Return the (X, Y) coordinate for the center point of the cell that contains the specified text.  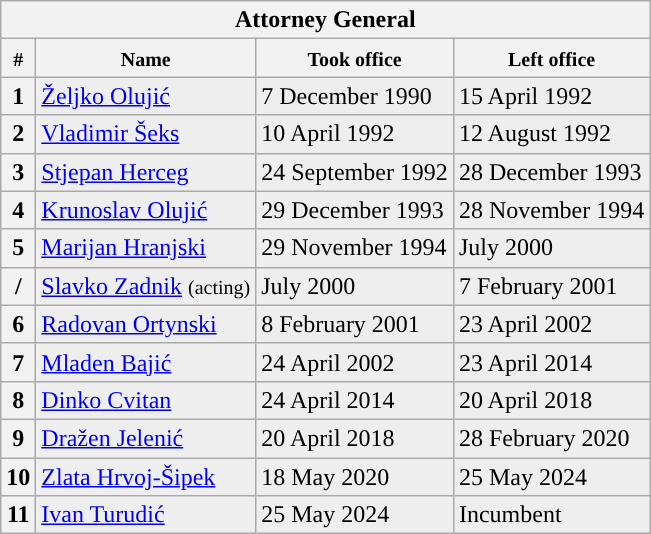
24 April 2002 (355, 362)
8 (18, 400)
Slavko Zadnik (acting) (146, 286)
7 December 1990 (355, 96)
11 (18, 515)
9 (18, 438)
1 (18, 96)
29 December 1993 (355, 210)
24 September 1992 (355, 172)
28 November 1994 (551, 210)
6 (18, 324)
Marijan Hranjski (146, 248)
7 (18, 362)
23 April 2014 (551, 362)
2 (18, 134)
10 (18, 477)
/ (18, 286)
Ivan Turudić (146, 515)
Left office (551, 58)
5 (18, 248)
Vladimir Šeks (146, 134)
Name (146, 58)
10 April 1992 (355, 134)
Took office (355, 58)
Radovan Ortynski (146, 324)
Dražen Jelenić (146, 438)
Krunoslav Olujić (146, 210)
18 May 2020 (355, 477)
Zlata Hrvoj-Šipek (146, 477)
# (18, 58)
Attorney General (326, 20)
28 December 1993 (551, 172)
29 November 1994 (355, 248)
Stjepan Herceg (146, 172)
15 April 1992 (551, 96)
Željko Olujić (146, 96)
8 February 2001 (355, 324)
4 (18, 210)
24 April 2014 (355, 400)
23 April 2002 (551, 324)
12 August 1992 (551, 134)
Mladen Bajić (146, 362)
3 (18, 172)
28 February 2020 (551, 438)
7 February 2001 (551, 286)
Incumbent (551, 515)
Dinko Cvitan (146, 400)
